From the cell containing the given text, extract its center point as [X, Y] coordinate. 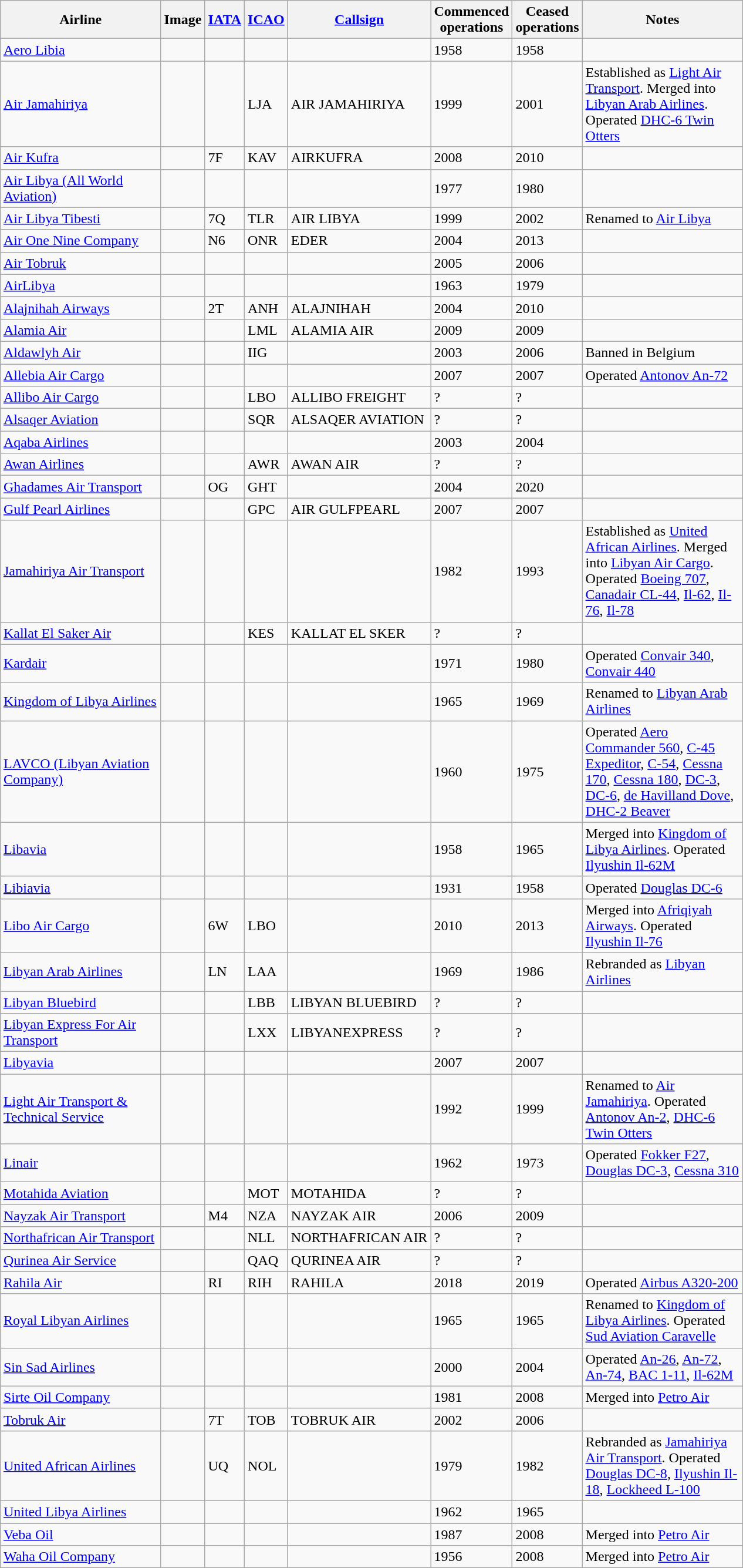
Aero Libia [80, 50]
Airline [80, 20]
LIBYANEXPRESS [359, 1032]
Aldawlyh Air [80, 352]
2000 [472, 1367]
7F [225, 158]
MOT [266, 1193]
Tobruk Air [80, 1419]
6W [225, 926]
IATA [225, 20]
1971 [472, 664]
ICAO [266, 20]
LAA [266, 971]
Banned in Belgium [663, 352]
Rahila Air [80, 1283]
EDER [359, 241]
2T [225, 308]
NORTHAFRICAN AIR [359, 1238]
AirLibya [80, 285]
2020 [547, 487]
Libyan Arab Airlines [80, 971]
Renamed to Air Jamahiriya. Operated Antonov An-2, DHC-6 Twin Otters [663, 1109]
1981 [472, 1397]
KES [266, 633]
M4 [225, 1216]
Northafrican Air Transport [80, 1238]
GPC [266, 509]
Waha Oil Company [80, 1557]
Ghadames Air Transport [80, 487]
RI [225, 1283]
TLR [266, 218]
Merged into Kingdom of Libya Airlines. Operated Ilyushin Il-62M [663, 849]
AIR JAMAHIRIYA [359, 104]
LML [266, 330]
ONR [266, 241]
SQR [266, 420]
Operated Convair 340, Convair 440 [663, 664]
Air One Nine Company [80, 241]
Rebranded as Libyan Airlines [663, 971]
LBB [266, 1002]
7T [225, 1419]
Air Libya (All World Aviation) [80, 188]
Allibo Air Cargo [80, 398]
NLL [266, 1238]
Operated Antonov An-72 [663, 375]
Qurinea Air Service [80, 1260]
AWAN AIR [359, 465]
7Q [225, 218]
Air Libya Tibesti [80, 218]
Operated An-26, An-72, An-74, BAC 1-11, Il-62M [663, 1367]
QAQ [266, 1260]
LAVCO (Libyan Aviation Company) [80, 772]
ALAMIA AIR [359, 330]
Commencedoperations [472, 20]
Libiavia [80, 887]
Ceasedoperations [547, 20]
Operated Fokker F27, Douglas DC-3, Cessna 310 [663, 1163]
2018 [472, 1283]
NAYZAK AIR [359, 1216]
KALLAT EL SKER [359, 633]
1973 [547, 1163]
Callsign [359, 20]
Jamahiriya Air Transport [80, 571]
ALSAQER AVIATION [359, 420]
Gulf Pearl Airlines [80, 509]
MOTAHIDA [359, 1193]
United African Airlines [80, 1466]
Light Air Transport & Technical Service [80, 1109]
NZA [266, 1216]
Aqaba Airlines [80, 442]
1931 [472, 887]
Image [183, 20]
Libyavia [80, 1063]
Royal Libyan Airlines [80, 1321]
United Libya Airlines [80, 1512]
ALAJNIHAH [359, 308]
Air Jamahiriya [80, 104]
Alajnihah Airways [80, 308]
Kardair [80, 664]
Established as Light Air Transport. Merged into Libyan Arab Airlines. Operated DHC-6 Twin Otters [663, 104]
LXX [266, 1032]
1956 [472, 1557]
ANH [266, 308]
1986 [547, 971]
Nayzak Air Transport [80, 1216]
Rebranded as Jamahiriya Air Transport. Operated Douglas DC-8, Ilyushin Il-18, Lockheed L-100 [663, 1466]
Renamed to Kingdom of Libya Airlines. Operated Sud Aviation Caravelle [663, 1321]
Allebia Air Cargo [80, 375]
RIH [266, 1283]
Linair [80, 1163]
Libyan Express For Air Transport [80, 1032]
IIG [266, 352]
LN [225, 971]
LIBYAN BLUEBIRD [359, 1002]
2001 [547, 104]
ALLIBO FREIGHT [359, 398]
TOBRUK AIR [359, 1419]
Alsaqer Aviation [80, 420]
1963 [472, 285]
Libavia [80, 849]
AWR [266, 465]
Air Kufra [80, 158]
Libyan Bluebird [80, 1002]
1977 [472, 188]
GHT [266, 487]
Merged into Afriqiyah Airways. Operated Ilyushin Il-76 [663, 926]
1993 [547, 571]
AIRKUFRA [359, 158]
Renamed to Libyan Arab Airlines [663, 701]
Motahida Aviation [80, 1193]
N6 [225, 241]
Alamia Air [80, 330]
RAHILA [359, 1283]
1987 [472, 1535]
Operated Aero Commander 560, C-45 Expeditor, C-54, Cessna 170, Cessna 180, DC-3, DC-6, de Havilland Dove, DHC-2 Beaver [663, 772]
OG [225, 487]
1960 [472, 772]
Operated Douglas DC-6 [663, 887]
Operated Airbus A320-200 [663, 1283]
2005 [472, 263]
QURINEA AIR [359, 1260]
Renamed to Air Libya [663, 218]
Notes [663, 20]
Kingdom of Libya Airlines [80, 701]
Veba Oil [80, 1535]
KAV [266, 158]
AIR LIBYA [359, 218]
Established as United African Airlines. Merged into Libyan Air Cargo. Operated Boeing 707, Canadair CL-44, Il-62, Il-76, Il-78 [663, 571]
Air Tobruk [80, 263]
Sirte Oil Company [80, 1397]
NOL [266, 1466]
AIR GULFPEARL [359, 509]
Kallat El Saker Air [80, 633]
UQ [225, 1466]
2019 [547, 1283]
1992 [472, 1109]
Libo Air Cargo [80, 926]
TOB [266, 1419]
Sin Sad Airlines [80, 1367]
1975 [547, 772]
Awan Airlines [80, 465]
LJA [266, 104]
